Determine the (X, Y) coordinate at the center of the cell enclosing the given text.  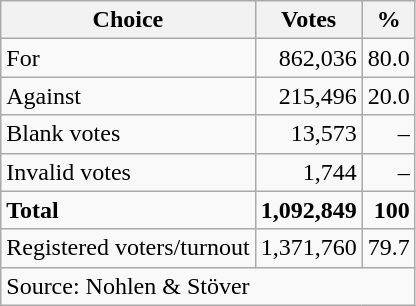
Total (128, 210)
13,573 (308, 134)
100 (388, 210)
1,092,849 (308, 210)
Registered voters/turnout (128, 248)
Votes (308, 20)
Blank votes (128, 134)
862,036 (308, 58)
Choice (128, 20)
79.7 (388, 248)
1,371,760 (308, 248)
% (388, 20)
1,744 (308, 172)
Invalid votes (128, 172)
For (128, 58)
Against (128, 96)
20.0 (388, 96)
215,496 (308, 96)
80.0 (388, 58)
Source: Nohlen & Stöver (208, 286)
